Extract the [X, Y] coordinate from the center of the cell holding the provided text.  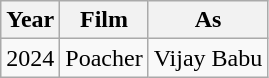
Film [104, 20]
As [208, 20]
Poacher [104, 58]
2024 [30, 58]
Vijay Babu [208, 58]
Year [30, 20]
